Extract the [x, y] coordinate from the center of the cell holding the provided text.  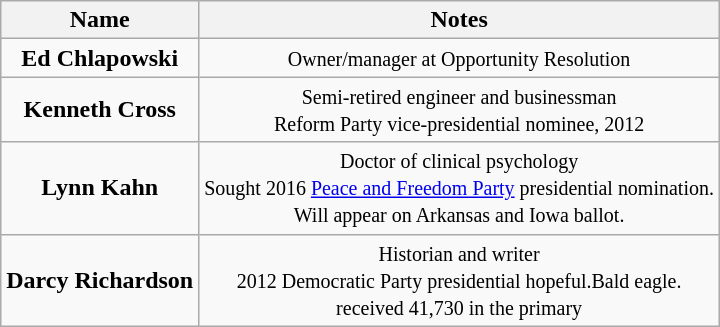
Semi-retired engineer and businessman Reform Party vice-presidential nominee, 2012 [460, 110]
Notes [460, 20]
Name [100, 20]
Doctor of clinical psychologySought 2016 Peace and Freedom Party presidential nomination. Will appear on Arkansas and Iowa ballot. [460, 188]
Lynn Kahn [100, 188]
Historian and writer2012 Democratic Party presidential hopeful.Bald eagle. received 41,730 in the primary [460, 280]
Owner/manager at Opportunity Resolution [460, 58]
Ed Chlapowski [100, 58]
Kenneth Cross [100, 110]
Darcy Richardson [100, 280]
